Detect which cell encompasses the target text, then output its (X, Y) center coordinate. 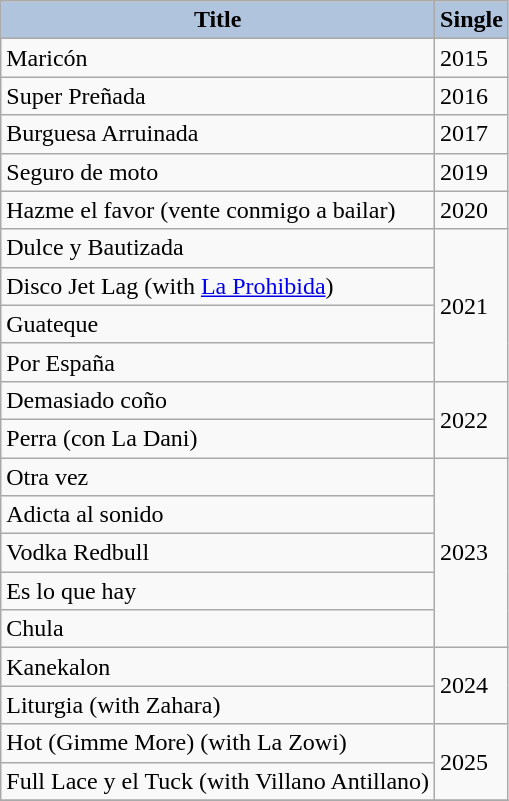
2022 (472, 419)
Demasiado coño (218, 400)
Full Lace y el Tuck (with Villano Antillano) (218, 781)
Burguesa Arruinada (218, 134)
2025 (472, 762)
Hazme el favor (vente conmigo a bailar) (218, 210)
Vodka Redbull (218, 553)
2020 (472, 210)
Liturgia (with Zahara) (218, 705)
Por España (218, 362)
2015 (472, 58)
Es lo que hay (218, 591)
2016 (472, 96)
2024 (472, 686)
Single (472, 20)
2023 (472, 553)
Guateque (218, 324)
Perra (con La Dani) (218, 438)
Title (218, 20)
2019 (472, 172)
Maricón (218, 58)
Otra vez (218, 477)
Disco Jet Lag (with La Prohibida) (218, 286)
Hot (Gimme More) (with La Zowi) (218, 743)
Kanekalon (218, 667)
2017 (472, 134)
Super Preñada (218, 96)
Chula (218, 629)
Seguro de moto (218, 172)
Adicta al sonido (218, 515)
2021 (472, 305)
Dulce y Bautizada (218, 248)
